Scan for the cell matching the given text and deliver its [X, Y] coordinate at center. 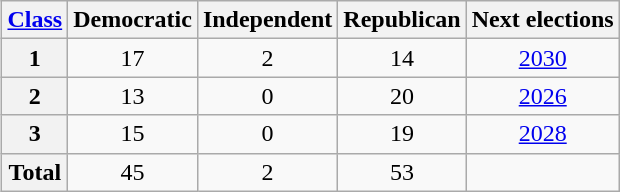
1 [35, 58]
17 [133, 58]
Class [35, 20]
Total [35, 172]
14 [402, 58]
19 [402, 134]
45 [133, 172]
Republican [402, 20]
3 [35, 134]
Democratic [133, 20]
2028 [542, 134]
20 [402, 96]
13 [133, 96]
Next elections [542, 20]
2030 [542, 58]
Independent [267, 20]
2026 [542, 96]
15 [133, 134]
53 [402, 172]
